Search for the cell housing the specified text and yield its [x, y] center coordinate. 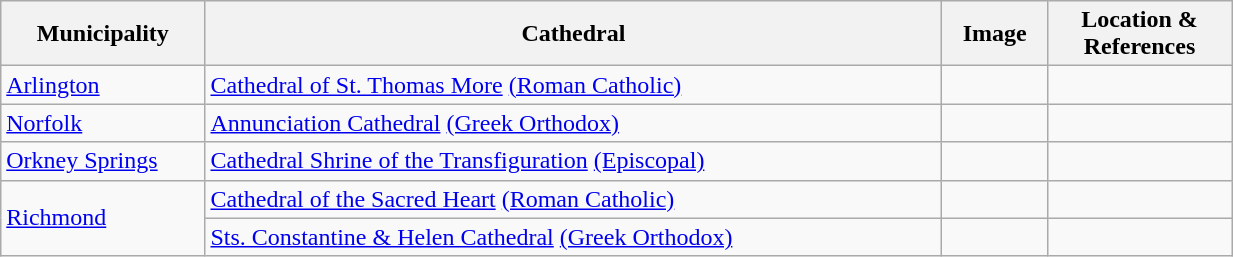
Cathedral [574, 34]
Cathedral of St. Thomas More (Roman Catholic) [574, 85]
Arlington [103, 85]
Location & References [1139, 34]
Cathedral Shrine of the Transfiguration (Episcopal) [574, 161]
Sts. Constantine & Helen Cathedral (Greek Orthodox) [574, 237]
Annunciation Cathedral (Greek Orthodox) [574, 123]
Norfolk [103, 123]
Cathedral of the Sacred Heart (Roman Catholic) [574, 199]
Image [995, 34]
Richmond [103, 218]
Orkney Springs [103, 161]
Municipality [103, 34]
